Identify which cell holds the provided text, then report its [X, Y] central coordinate. 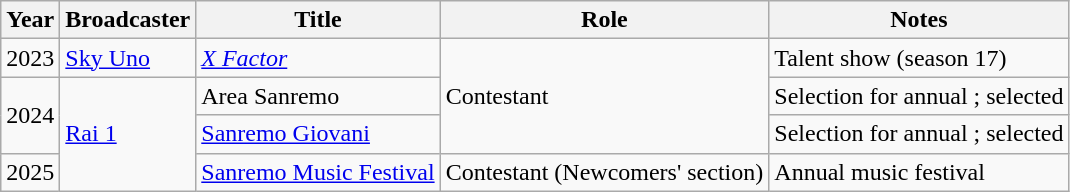
Sky Uno [128, 58]
2025 [30, 172]
Broadcaster [128, 20]
Role [604, 20]
Rai 1 [128, 134]
Sanremo Music Festival [318, 172]
Contestant [604, 96]
Area Sanremo [318, 96]
Contestant (Newcomers' section) [604, 172]
Annual music festival [919, 172]
Year [30, 20]
Title [318, 20]
Talent show (season 17) [919, 58]
2023 [30, 58]
Notes [919, 20]
X Factor [318, 58]
2024 [30, 115]
Sanremo Giovani [318, 134]
